Determine the (X, Y) coordinate at the center of the cell enclosing the given text.  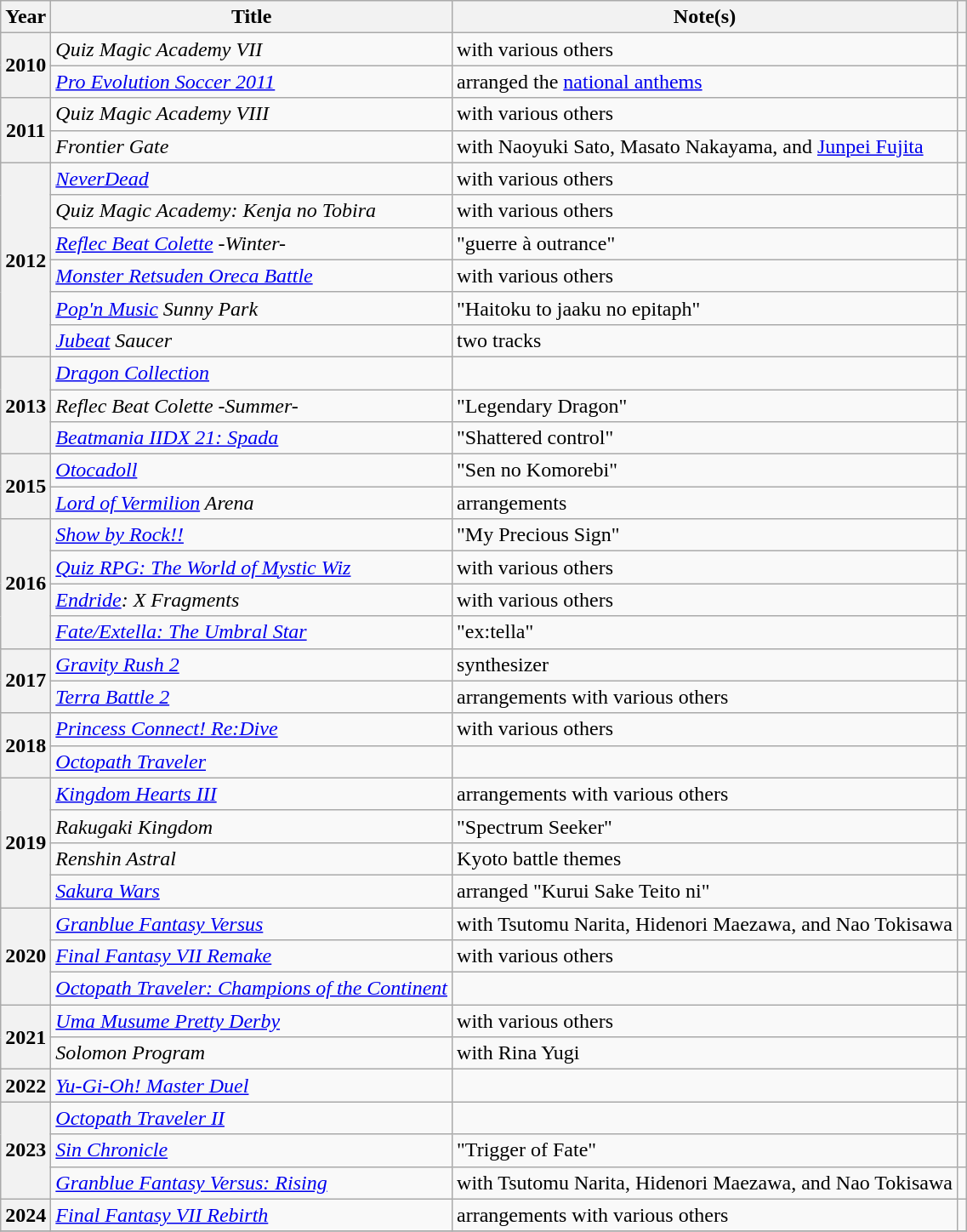
Octopath Traveler II (252, 1118)
"Shattered control" (705, 438)
2013 (26, 405)
2021 (26, 1037)
"ex:tella" (705, 632)
Reflec Beat Colette -Winter- (252, 243)
Monster Retsuden Oreca Battle (252, 276)
Pop'n Music Sunny Park (252, 308)
Kyoto battle themes (705, 858)
2010 (26, 66)
Granblue Fantasy Versus (252, 923)
Pro Evolution Soccer 2011 (252, 82)
Title (252, 17)
NeverDead (252, 179)
Show by Rock!! (252, 535)
2023 (26, 1150)
"Legendary Dragon" (705, 406)
Gravity Rush 2 (252, 664)
Quiz Magic Academy: Kenja no Tobira (252, 211)
"Haitoku to jaaku no epitaph" (705, 308)
Sakura Wars (252, 891)
Sin Chronicle (252, 1150)
Renshin Astral (252, 858)
Yu-Gi-Oh! Master Duel (252, 1086)
two tracks (705, 340)
Lord of Vermilion Arena (252, 503)
Dragon Collection (252, 373)
arranged "Kurui Sake Teito ni" (705, 891)
"guerre à outrance" (705, 243)
2022 (26, 1086)
2011 (26, 130)
2018 (26, 745)
"Trigger of Fate" (705, 1150)
2019 (26, 842)
2016 (26, 584)
"Spectrum Seeker" (705, 826)
Terra Battle 2 (252, 697)
Note(s) (705, 17)
Final Fantasy VII Rebirth (252, 1215)
with Rina Yugi (705, 1053)
2012 (26, 260)
arranged the national anthems (705, 82)
Otocadoll (252, 471)
Rakugaki Kingdom (252, 826)
Endride: X Fragments (252, 600)
2020 (26, 955)
arrangements (705, 503)
Quiz Magic Academy VII (252, 49)
with Naoyuki Sato, Masato Nakayama, and Junpei Fujita (705, 146)
Beatmania IIDX 21: Spada (252, 438)
2015 (26, 487)
Uma Musume Pretty Derby (252, 1021)
Reflec Beat Colette -Summer- (252, 406)
Solomon Program (252, 1053)
2017 (26, 681)
"Sen no Komorebi" (705, 471)
Granblue Fantasy Versus: Rising (252, 1183)
Octopath Traveler (252, 761)
Fate/Extella: The Umbral Star (252, 632)
Princess Connect! Re:Dive (252, 729)
Jubeat Saucer (252, 340)
Final Fantasy VII Remake (252, 956)
synthesizer (705, 664)
Octopath Traveler: Champions of the Continent (252, 989)
Frontier Gate (252, 146)
Quiz RPG: The World of Mystic Wiz (252, 568)
Year (26, 17)
"My Precious Sign" (705, 535)
2024 (26, 1215)
Quiz Magic Academy VIII (252, 114)
Kingdom Hearts III (252, 794)
